From the cell containing the given text, extract its center point as (X, Y) coordinate. 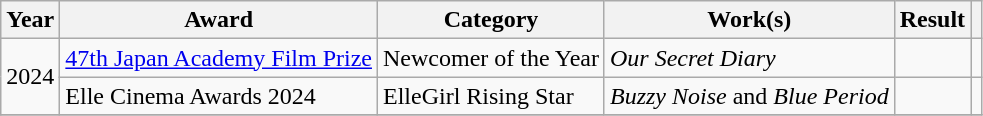
ElleGirl Rising Star (490, 96)
Result (932, 20)
47th Japan Academy Film Prize (219, 58)
Category (490, 20)
Buzzy Noise and Blue Period (749, 96)
Newcomer of the Year (490, 58)
Elle Cinema Awards 2024 (219, 96)
Work(s) (749, 20)
Year (30, 20)
Award (219, 20)
2024 (30, 77)
Our Secret Diary (749, 58)
